Return the [X, Y] coordinate for the center point of the cell that contains the specified text.  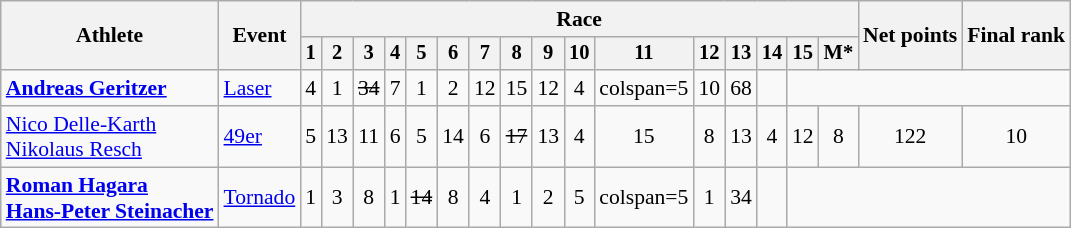
Laser [260, 88]
Race [579, 19]
49er [260, 136]
Roman HagaraHans-Peter Steinacher [110, 198]
Nico Delle-KarthNikolaus Resch [110, 136]
M* [838, 54]
Event [260, 36]
17 [517, 136]
Athlete [110, 36]
9 [548, 54]
Tornado [260, 198]
Andreas Geritzer [110, 88]
122 [910, 136]
Final rank [1016, 36]
68 [741, 88]
Net points [910, 36]
